Return (x, y) of the center of cell containing provided text 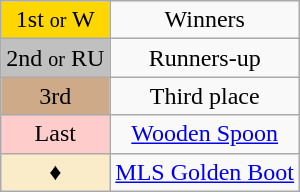
1st or W (56, 20)
MLS Golden Boot (205, 172)
3rd (56, 96)
Third place (205, 96)
Winners (205, 20)
♦ (56, 172)
Runners-up (205, 58)
Last (56, 134)
Wooden Spoon (205, 134)
2nd or RU (56, 58)
